Pinpoint the cell where the given text exists, returning its (x, y) midpoint coordinate. 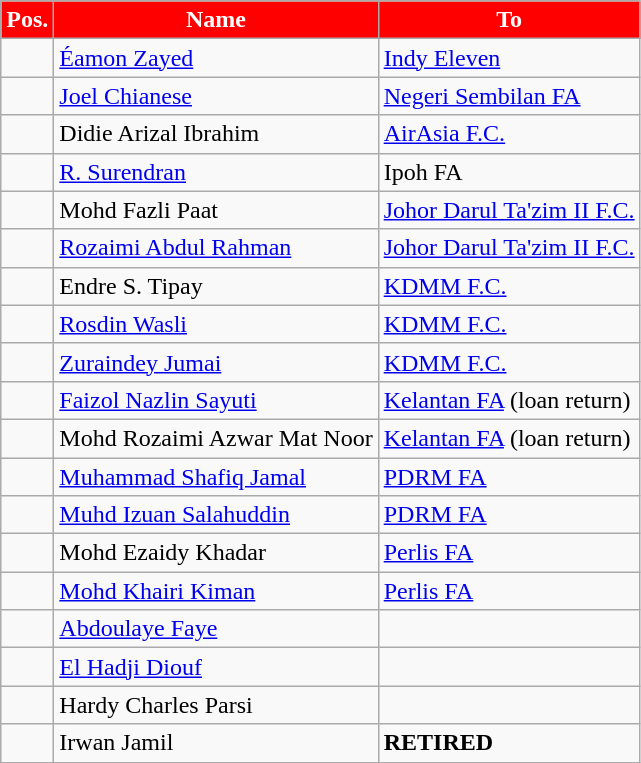
Zuraindey Jumai (216, 362)
Muhammad Shafiq Jamal (216, 477)
Joel Chianese (216, 96)
AirAsia F.C. (509, 134)
Abdoulaye Faye (216, 629)
Mohd Rozaimi Azwar Mat Noor (216, 438)
Irwan Jamil (216, 743)
Mohd Fazli Paat (216, 210)
Didie Arizal Ibrahim (216, 134)
Hardy Charles Parsi (216, 705)
El Hadji Diouf (216, 667)
Muhd Izuan Salahuddin (216, 515)
Negeri Sembilan FA (509, 96)
Faizol Nazlin Sayuti (216, 400)
Endre S. Tipay (216, 286)
Pos. (28, 20)
To (509, 20)
Mohd Khairi Kiman (216, 591)
Rozaimi Abdul Rahman (216, 248)
R. Surendran (216, 172)
Mohd Ezaidy Khadar (216, 553)
Indy Eleven (509, 58)
Ipoh FA (509, 172)
Éamon Zayed (216, 58)
RETIRED (509, 743)
Name (216, 20)
Rosdin Wasli (216, 324)
